Find where the given text appears and provide that cell's center as [X, Y] coordinate. 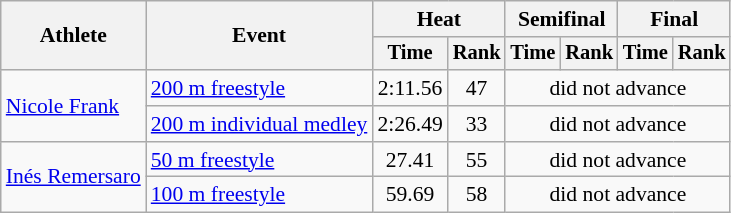
Athlete [74, 36]
50 m freestyle [260, 160]
100 m freestyle [260, 195]
2:26.49 [410, 124]
200 m freestyle [260, 88]
Event [260, 36]
59.69 [410, 195]
55 [477, 160]
2:11.56 [410, 88]
Final [674, 19]
47 [477, 88]
Semifinal [561, 19]
33 [477, 124]
27.41 [410, 160]
Inés Remersaro [74, 178]
58 [477, 195]
200 m individual medley [260, 124]
Nicole Frank [74, 106]
Heat [438, 19]
